Scan for the cell matching the given text and deliver its [X, Y] coordinate at center. 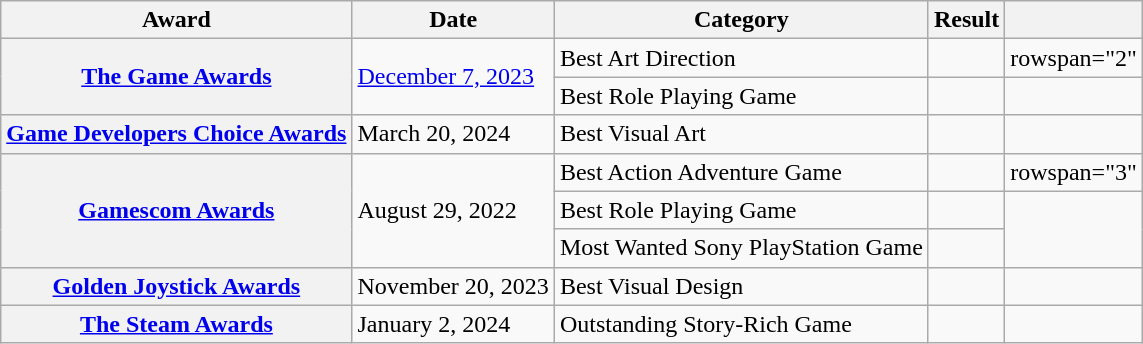
Best Visual Art [741, 134]
January 2, 2024 [453, 324]
November 20, 2023 [453, 286]
Best Art Direction [741, 58]
Game Developers Choice Awards [176, 134]
March 20, 2024 [453, 134]
Best Visual Design [741, 286]
Most Wanted Sony PlayStation Game [741, 248]
Category [741, 20]
rowspan="3" [1074, 172]
The Game Awards [176, 77]
Date [453, 20]
Result [966, 20]
Gamescom Awards [176, 210]
Best Action Adventure Game [741, 172]
December 7, 2023 [453, 77]
The Steam Awards [176, 324]
Golden Joystick Awards [176, 286]
Award [176, 20]
August 29, 2022 [453, 210]
rowspan="2" [1074, 58]
Outstanding Story-Rich Game [741, 324]
